From the cell containing the given text, extract its center point as [X, Y] coordinate. 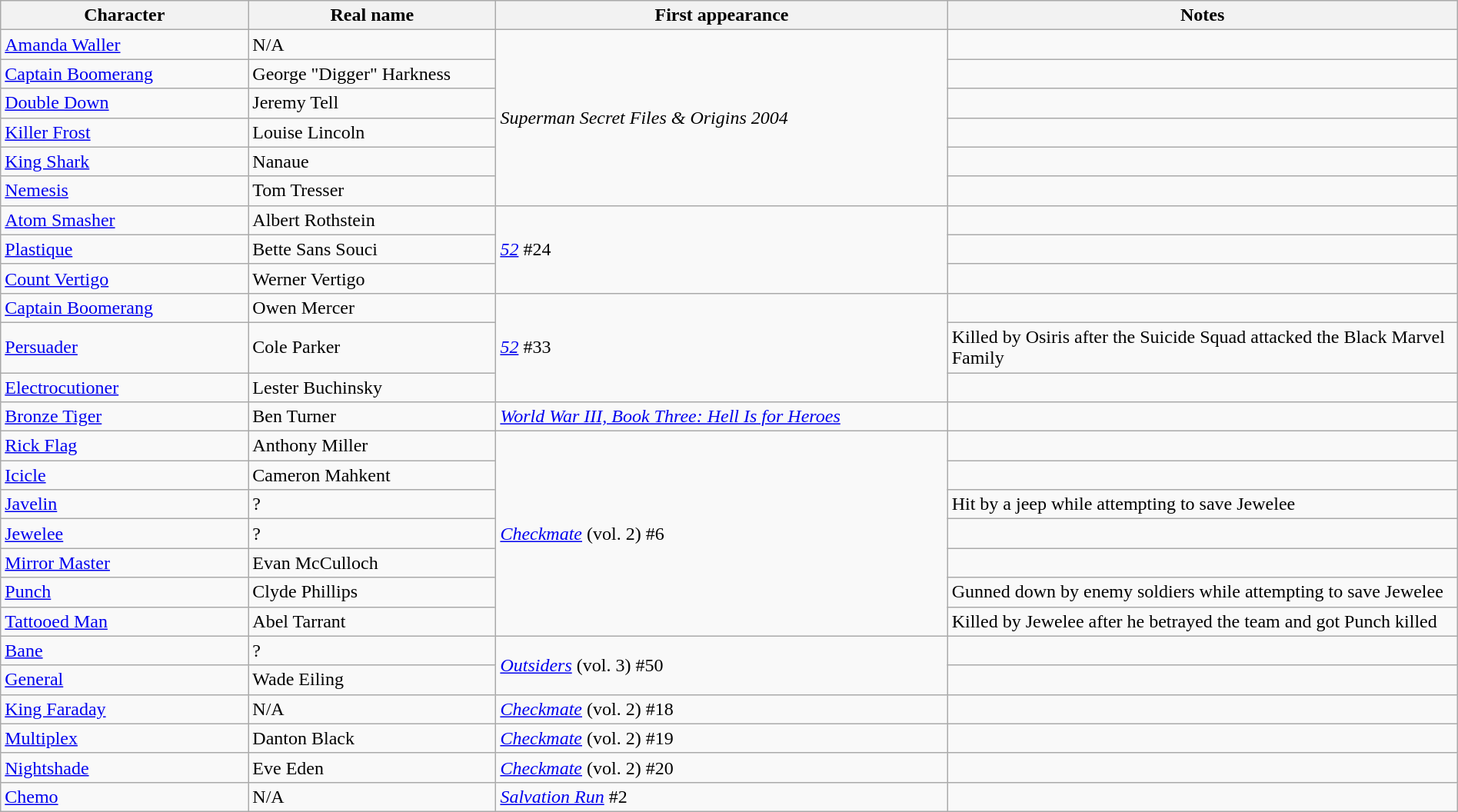
Danton Black [372, 738]
Superman Secret Files & Origins 2004 [721, 118]
Tattooed Man [125, 621]
Multiplex [125, 738]
Nanaue [372, 161]
Killed by Jewelee after he betrayed the team and got Punch killed [1203, 621]
Rick Flag [125, 446]
Checkmate (vol. 2) #18 [721, 709]
Louise Lincoln [372, 132]
Chemo [125, 797]
52 #33 [721, 348]
Nemesis [125, 191]
King Faraday [125, 709]
World War III, Book Three: Hell Is for Heroes [721, 417]
Checkmate (vol. 2) #19 [721, 738]
Gunned down by enemy soldiers while attempting to save Jewelee [1203, 592]
Bronze Tiger [125, 417]
Killer Frost [125, 132]
General [125, 680]
Salvation Run #2 [721, 797]
Owen Mercer [372, 308]
Killed by Osiris after the Suicide Squad attacked the Black Marvel Family [1203, 348]
Nightshade [125, 767]
Jewelee [125, 534]
Javelin [125, 504]
Lester Buchinsky [372, 387]
Tom Tresser [372, 191]
Eve Eden [372, 767]
Bane [125, 651]
Real name [372, 15]
Plastique [125, 249]
King Shark [125, 161]
Atom Smasher [125, 220]
Wade Eiling [372, 680]
Hit by a jeep while attempting to save Jewelee [1203, 504]
Character [125, 15]
Persuader [125, 348]
Checkmate (vol. 2) #6 [721, 534]
Evan McCulloch [372, 563]
Clyde Phillips [372, 592]
Abel Tarrant [372, 621]
Albert Rothstein [372, 220]
52 #24 [721, 249]
Count Vertigo [125, 278]
Jeremy Tell [372, 103]
First appearance [721, 15]
Cameron Mahkent [372, 475]
Icicle [125, 475]
Checkmate (vol. 2) #20 [721, 767]
Outsiders (vol. 3) #50 [721, 665]
Werner Vertigo [372, 278]
Ben Turner [372, 417]
Amanda Waller [125, 45]
Double Down [125, 103]
Notes [1203, 15]
Electrocutioner [125, 387]
Mirror Master [125, 563]
George "Digger" Harkness [372, 74]
Punch [125, 592]
Cole Parker [372, 348]
Anthony Miller [372, 446]
Bette Sans Souci [372, 249]
